Detect which cell encompasses the target text, then output its [X, Y] center coordinate. 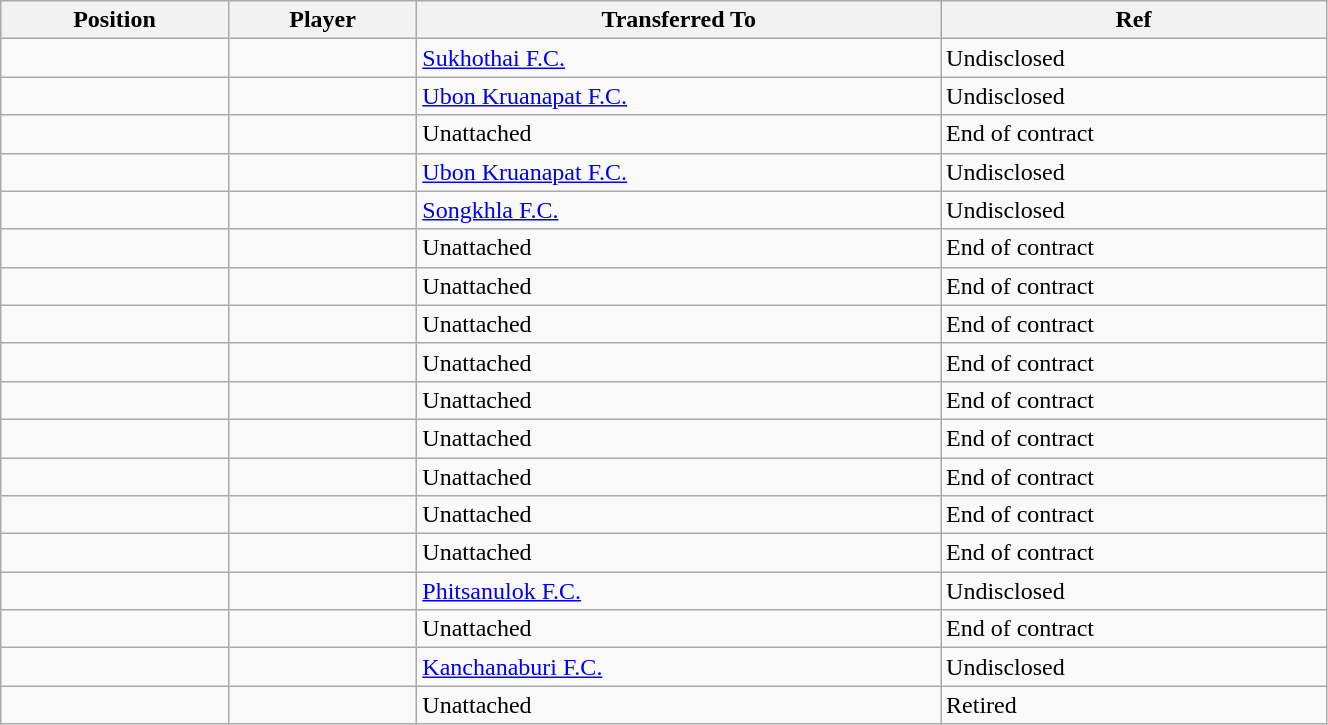
Ref [1134, 20]
Kanchanaburi F.C. [679, 667]
Position [115, 20]
Songkhla F.C. [679, 210]
Retired [1134, 705]
Transferred To [679, 20]
Phitsanulok F.C. [679, 591]
Sukhothai F.C. [679, 58]
Player [322, 20]
